Determine the [x, y] coordinate at the center of the cell enclosing the given text.  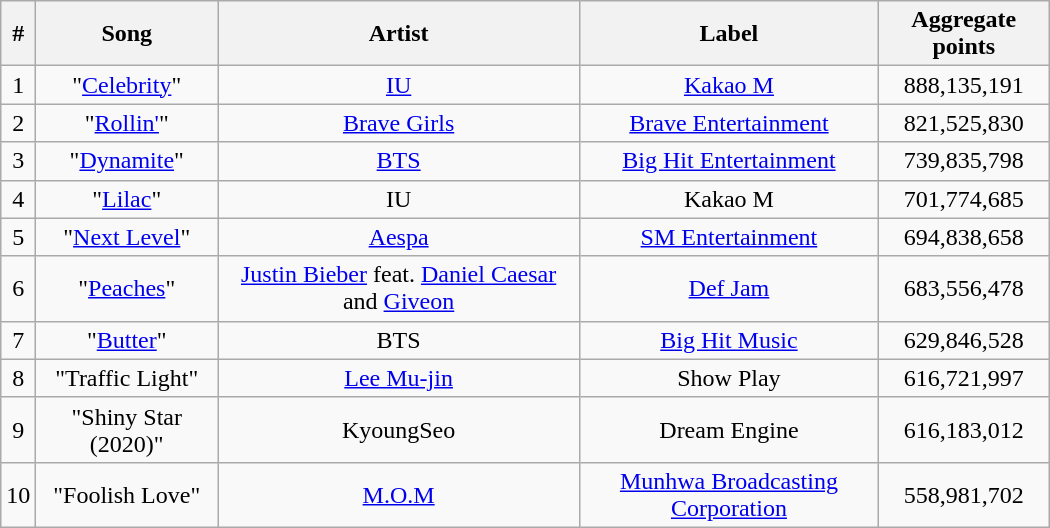
4 [18, 199]
Show Play [730, 378]
616,721,997 [964, 378]
8 [18, 378]
"Traffic Light" [127, 378]
Label [730, 34]
Big Hit Entertainment [730, 161]
629,846,528 [964, 340]
SM Entertainment [730, 237]
Aespa [399, 237]
KyoungSeo [399, 430]
"Foolish Love" [127, 494]
Brave Entertainment [730, 123]
Munhwa Broadcasting Corporation [730, 494]
1 [18, 85]
"Next Level" [127, 237]
Artist [399, 34]
Brave Girls [399, 123]
"Peaches" [127, 288]
3 [18, 161]
5 [18, 237]
558,981,702 [964, 494]
739,835,798 [964, 161]
# [18, 34]
"Celebrity" [127, 85]
"Lilac" [127, 199]
Def Jam [730, 288]
Aggregate points [964, 34]
"Butter" [127, 340]
701,774,685 [964, 199]
Justin Bieber feat. Daniel Caesar and Giveon [399, 288]
Dream Engine [730, 430]
616,183,012 [964, 430]
"Shiny Star (2020)" [127, 430]
Lee Mu-jin [399, 378]
694,838,658 [964, 237]
"Dynamite" [127, 161]
M.O.M [399, 494]
888,135,191 [964, 85]
6 [18, 288]
683,556,478 [964, 288]
10 [18, 494]
"Rollin'" [127, 123]
2 [18, 123]
821,525,830 [964, 123]
7 [18, 340]
9 [18, 430]
Song [127, 34]
Big Hit Music [730, 340]
